Search for the cell housing the specified text and yield its (X, Y) center coordinate. 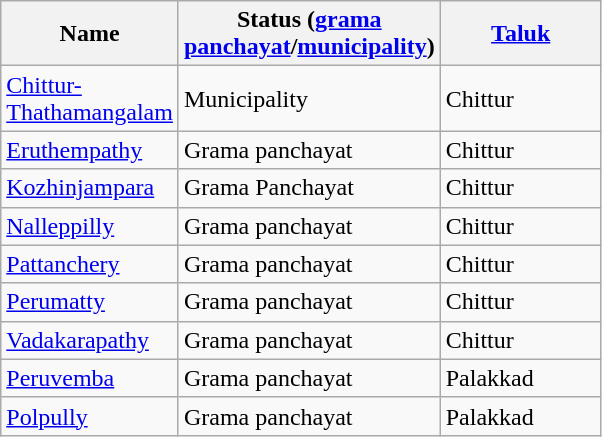
Nalleppilly (90, 226)
Chittur-Thathamangalam (90, 98)
Eruthempathy (90, 150)
Grama Panchayat (309, 188)
Perumatty (90, 302)
Vadakarapathy (90, 340)
Name (90, 34)
Peruvemba (90, 378)
Polpully (90, 416)
Status (grama panchayat/municipality) (309, 34)
Taluk (520, 34)
Pattanchery (90, 264)
Kozhinjampara (90, 188)
Municipality (309, 98)
